Locate the cell with the specified text and output its [x, y] center coordinate. 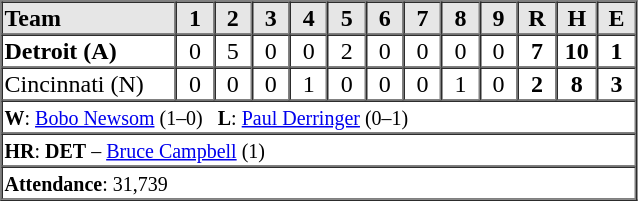
Detroit (A) [89, 50]
9 [499, 18]
10 [578, 50]
4 [309, 18]
W: Bobo Newsom (1–0) L: Paul Derringer (0–1) [319, 116]
6 [385, 18]
H [578, 18]
Team [89, 18]
Attendance: 31,739 [319, 182]
Cincinnati (N) [89, 84]
E [616, 18]
HR: DET – Bruce Campbell (1) [319, 150]
R [536, 18]
